From the cell containing the given text, extract its center point as [x, y] coordinate. 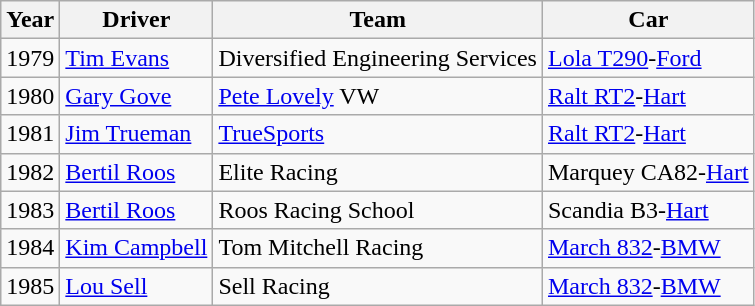
1979 [30, 58]
Tom Mitchell Racing [378, 248]
Year [30, 20]
Tim Evans [136, 58]
Kim Campbell [136, 248]
Marquey CA82-Hart [648, 172]
Lou Sell [136, 286]
1981 [30, 134]
Gary Gove [136, 96]
Diversified Engineering Services [378, 58]
Lola T290-Ford [648, 58]
Jim Trueman [136, 134]
Sell Racing [378, 286]
1983 [30, 210]
Elite Racing [378, 172]
Roos Racing School [378, 210]
Team [378, 20]
1982 [30, 172]
Scandia B3-Hart [648, 210]
Car [648, 20]
TrueSports [378, 134]
1984 [30, 248]
1980 [30, 96]
Pete Lovely VW [378, 96]
1985 [30, 286]
Driver [136, 20]
